Determine the (x, y) coordinate at the center of the cell enclosing the given text.  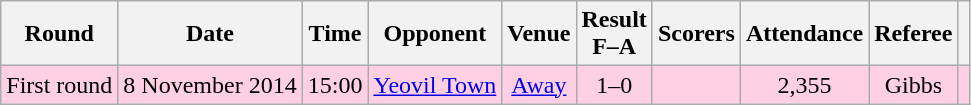
Time (335, 34)
Venue (539, 34)
Referee (914, 34)
Date (210, 34)
First round (60, 85)
1–0 (614, 85)
Gibbs (914, 85)
Opponent (435, 34)
8 November 2014 (210, 85)
ResultF–A (614, 34)
Attendance (804, 34)
2,355 (804, 85)
Scorers (696, 34)
15:00 (335, 85)
Round (60, 34)
Away (539, 85)
Yeovil Town (435, 85)
